Capture the cell that displays the provided text and extract its (x, y) central coordinate. 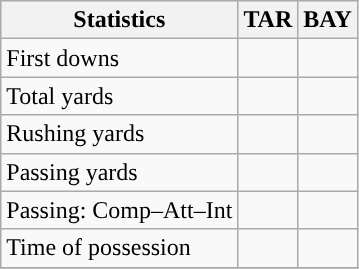
TAR (268, 20)
Rushing yards (120, 134)
Passing: Comp–Att–Int (120, 210)
Passing yards (120, 172)
First downs (120, 58)
Total yards (120, 96)
Time of possession (120, 248)
BAY (328, 20)
Statistics (120, 20)
